Locate the cell with the specified text and output its [X, Y] center coordinate. 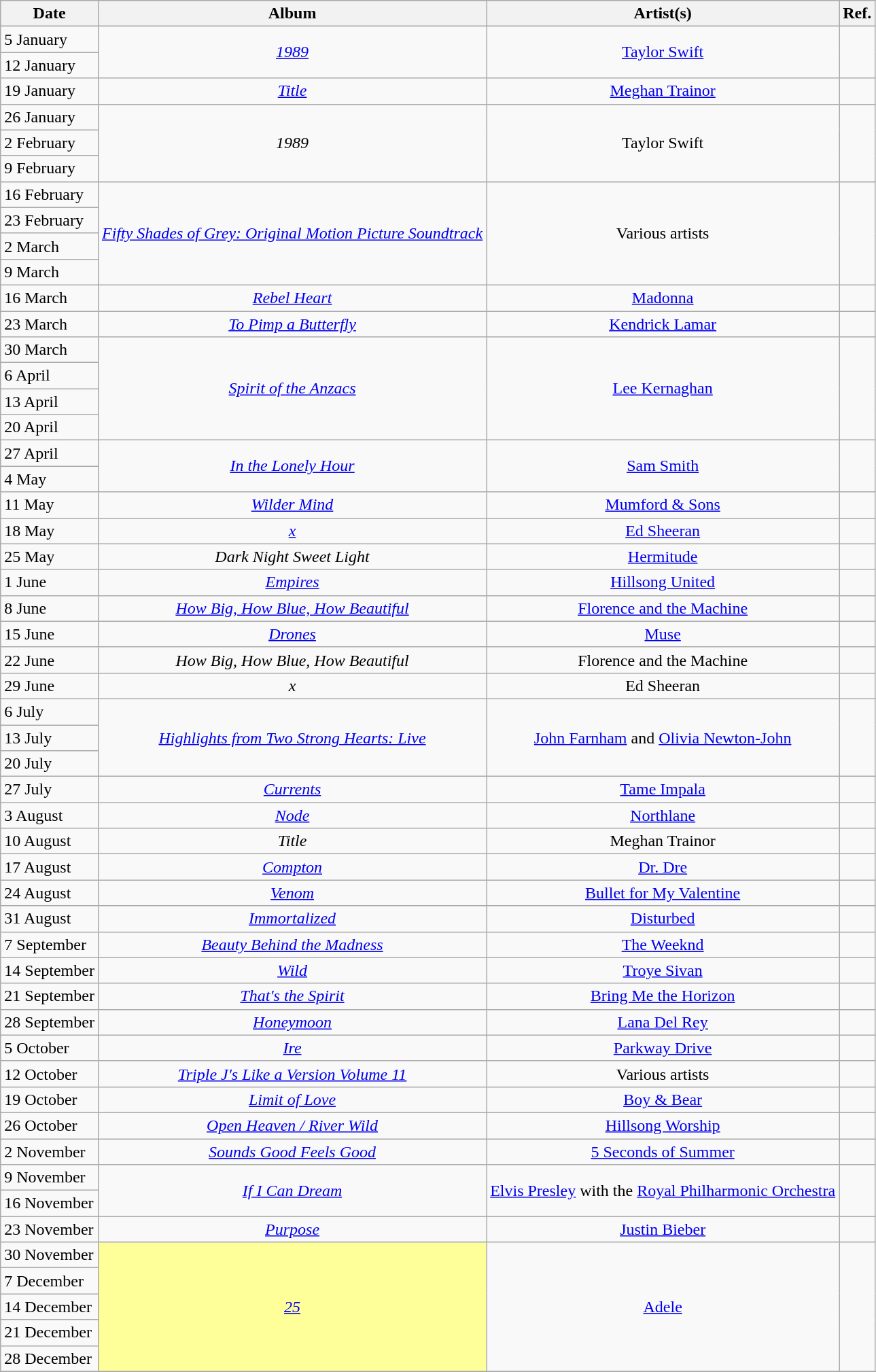
26 January [50, 117]
17 August [50, 867]
30 November [50, 1255]
Spirit of the Anzacs [292, 389]
21 September [50, 996]
1 June [50, 582]
12 October [50, 1074]
Ire [292, 1048]
Date [50, 14]
9 November [50, 1178]
Beauty Behind the Madness [292, 945]
31 August [50, 919]
Dr. Dre [663, 867]
Mumford & Sons [663, 505]
26 October [50, 1125]
Hillsong United [663, 582]
Node [292, 815]
Dark Night Sweet Light [292, 557]
9 February [50, 169]
Wilder Mind [292, 505]
19 October [50, 1100]
20 April [50, 427]
Elvis Presley with the Royal Philharmonic Orchestra [663, 1191]
21 December [50, 1333]
13 July [50, 737]
Currents [292, 790]
16 November [50, 1203]
30 March [50, 350]
27 July [50, 790]
22 June [50, 660]
29 June [50, 686]
23 November [50, 1229]
11 May [50, 505]
19 January [50, 91]
The Weeknd [663, 945]
Sam Smith [663, 466]
7 September [50, 945]
Triple J's Like a Version Volume 11 [292, 1074]
8 June [50, 608]
16 February [50, 194]
Parkway Drive [663, 1048]
16 March [50, 298]
That's the Spirit [292, 996]
John Farnham and Olivia Newton-John [663, 737]
13 April [50, 402]
2 November [50, 1152]
Limit of Love [292, 1100]
6 April [50, 376]
2 February [50, 143]
Honeymoon [292, 1022]
5 January [50, 39]
Muse [663, 634]
If I Can Dream [292, 1191]
12 January [50, 65]
5 Seconds of Summer [663, 1152]
9 March [50, 272]
Album [292, 14]
Bullet for My Valentine [663, 893]
23 March [50, 324]
25 May [50, 557]
14 December [50, 1307]
28 December [50, 1358]
27 April [50, 453]
23 February [50, 220]
Fifty Shades of Grey: Original Motion Picture Soundtrack [292, 233]
3 August [50, 815]
Open Heaven / River Wild [292, 1125]
Tame Impala [663, 790]
Empires [292, 582]
Disturbed [663, 919]
10 August [50, 841]
Hermitude [663, 557]
Rebel Heart [292, 298]
To Pimp a Butterfly [292, 324]
Troye Sivan [663, 970]
Adele [663, 1307]
Hillsong Worship [663, 1125]
Bring Me the Horizon [663, 996]
Boy & Bear [663, 1100]
18 May [50, 531]
14 September [50, 970]
Purpose [292, 1229]
2 March [50, 246]
In the Lonely Hour [292, 466]
Lee Kernaghan [663, 389]
Compton [292, 867]
Sounds Good Feels Good [292, 1152]
Madonna [663, 298]
28 September [50, 1022]
Drones [292, 634]
Venom [292, 893]
15 June [50, 634]
Artist(s) [663, 14]
20 July [50, 764]
Wild [292, 970]
Lana Del Rey [663, 1022]
4 May [50, 479]
Northlane [663, 815]
Immortalized [292, 919]
24 August [50, 893]
7 December [50, 1281]
Ref. [858, 14]
6 July [50, 711]
Highlights from Two Strong Hearts: Live [292, 737]
Justin Bieber [663, 1229]
Kendrick Lamar [663, 324]
25 [292, 1307]
5 October [50, 1048]
